Capture the cell that displays the provided text and extract its (x, y) central coordinate. 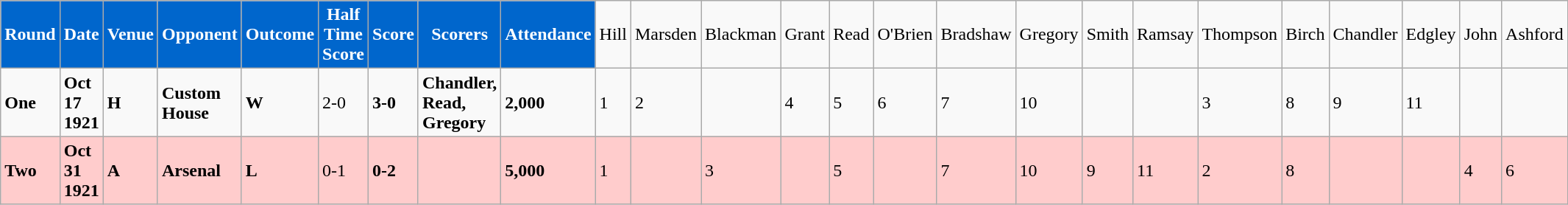
Ramsay (1166, 35)
One (30, 102)
Oct 17 1921 (81, 102)
H (130, 102)
L (280, 170)
Gregory (1049, 35)
Ashford (1535, 35)
Bradshaw (976, 35)
5,000 (548, 170)
Birch (1305, 35)
Venue (130, 35)
O'Brien (905, 35)
Marsden (665, 35)
Scorers (459, 35)
2-0 (344, 102)
Score (394, 35)
W (280, 102)
John (1480, 35)
Arsenal (199, 170)
Round (30, 35)
Edgley (1430, 35)
Half Time Score (344, 35)
Chandler, Read, Gregory (459, 102)
2,000 (548, 102)
Custom House (199, 102)
0-1 (344, 170)
0-2 (394, 170)
Two (30, 170)
Outcome (280, 35)
Smith (1107, 35)
Blackman (741, 35)
A (130, 170)
Read (851, 35)
Chandler (1366, 35)
Grant (805, 35)
Date (81, 35)
Opponent (199, 35)
3-0 (394, 102)
Oct 31 1921 (81, 170)
Hill (613, 35)
Attendance (548, 35)
Thompson (1240, 35)
